Capture the cell that displays the provided text and extract its [x, y] central coordinate. 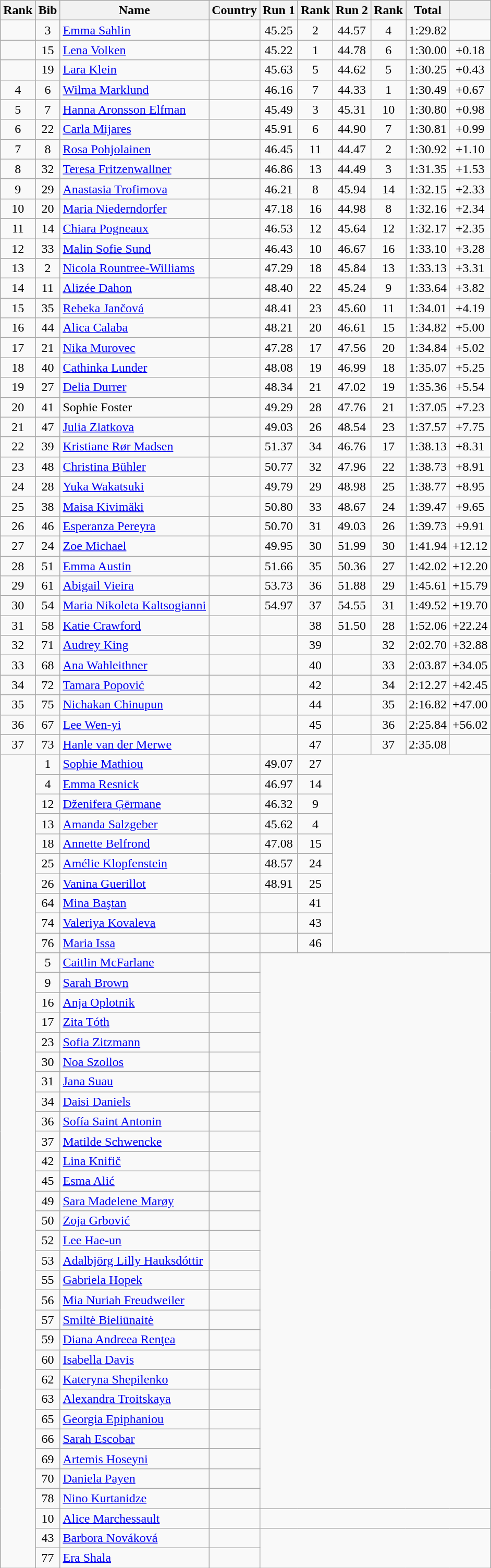
46.21 [278, 189]
2:35.08 [428, 744]
Daisi Daniels [134, 1101]
44.90 [352, 129]
51.99 [352, 546]
46.32 [278, 804]
Kristiane Rør Madsen [134, 447]
+0.43 [470, 70]
53.73 [278, 586]
45.24 [352, 288]
44.49 [352, 169]
48.67 [352, 506]
Barbora Nováková [134, 1538]
1:33.64 [428, 288]
73 [48, 744]
Vanina Guerillot [134, 884]
+2.35 [470, 228]
2:03.87 [428, 665]
50.80 [278, 506]
Sarah Brown [134, 983]
1:38.13 [428, 447]
45.91 [278, 129]
45.84 [352, 268]
67 [48, 725]
1:30.92 [428, 149]
Sara Madelene Marøy [134, 1200]
Sarah Escobar [134, 1439]
49.29 [278, 407]
1:39.73 [428, 526]
+32.88 [470, 645]
47.08 [278, 843]
44.47 [352, 149]
1:38.73 [428, 467]
48.40 [278, 288]
68 [48, 665]
1:31.35 [428, 169]
45.31 [352, 109]
+56.02 [470, 725]
Maria Issa [134, 943]
45.62 [278, 824]
Country [235, 10]
Total [428, 10]
Sofía Saint Antonin [134, 1121]
Esperanza Pereyra [134, 526]
Cathinka Lunder [134, 367]
70 [48, 1478]
Lee Hae-un [134, 1241]
+7.23 [470, 407]
59 [48, 1340]
+5.00 [470, 328]
Wilma Marklund [134, 90]
51 [48, 566]
1:45.61 [428, 586]
Noa Szollos [134, 1062]
Isabella Davis [134, 1359]
Caitlin McFarlane [134, 963]
Rosa Pohjolainen [134, 149]
1:42.02 [428, 566]
+4.19 [470, 308]
+5.25 [470, 367]
46.61 [352, 328]
Lara Klein [134, 70]
1:37.05 [428, 407]
46.67 [352, 249]
60 [48, 1359]
64 [48, 903]
Kateryna Shepilenko [134, 1379]
+1.10 [470, 149]
Alexandra Troitskaya [134, 1399]
50.70 [278, 526]
44.78 [352, 50]
45.64 [352, 228]
Mia Nuriah Freudweiler [134, 1300]
Nika Murovec [134, 348]
Ana Wahleithner [134, 665]
47.28 [278, 348]
Tamara Popović [134, 685]
46.43 [278, 249]
Christina Bühler [134, 467]
Hanle van der Merwe [134, 744]
Lena Volken [134, 50]
2:16.82 [428, 705]
51.37 [278, 447]
Emma Resnick [134, 784]
58 [48, 626]
48.21 [278, 328]
1:33.10 [428, 249]
50.36 [352, 566]
48.08 [278, 367]
Zita Tóth [134, 1022]
1:30.25 [428, 70]
+15.79 [470, 586]
Era Shala [134, 1558]
Mina Baştan [134, 903]
Alica Calaba [134, 328]
Yuka Wakatsuki [134, 486]
2:02.70 [428, 645]
46.16 [278, 90]
1:38.77 [428, 486]
+42.45 [470, 685]
1:34.84 [428, 348]
1:29.82 [428, 30]
69 [48, 1459]
1:52.06 [428, 626]
50 [48, 1221]
Lee Wen-yi [134, 725]
+47.00 [470, 705]
Abigail Vieira [134, 586]
49.95 [278, 546]
Jana Suau [134, 1082]
50.77 [278, 467]
Zoe Michael [134, 546]
66 [48, 1439]
Maria Niederndorfer [134, 209]
1:32.17 [428, 228]
48.41 [278, 308]
56 [48, 1300]
47.96 [352, 467]
48.34 [278, 387]
Run 2 [352, 10]
1:39.47 [428, 506]
78 [48, 1498]
51.88 [352, 586]
54.97 [278, 606]
46.97 [278, 784]
Zoja Grbović [134, 1221]
Katie Crawford [134, 626]
Emma Sahlin [134, 30]
Nino Kurtanidze [134, 1498]
46.53 [278, 228]
Gabriela Hopek [134, 1280]
46.99 [352, 367]
45.22 [278, 50]
49.07 [278, 764]
45.60 [352, 308]
Dženifera Ģērmane [134, 804]
2:12.27 [428, 685]
48.98 [352, 486]
Artemis Hoseyni [134, 1459]
+8.31 [470, 447]
Hanna Aronsson Elfman [134, 109]
+2.34 [470, 209]
Esma Alić [134, 1181]
Annette Belfrond [134, 843]
45.63 [278, 70]
48 [48, 467]
Anja Oplotnik [134, 1002]
45.94 [352, 189]
1:32.15 [428, 189]
71 [48, 645]
2:25.84 [428, 725]
1:30.80 [428, 109]
Run 1 [278, 10]
+8.95 [470, 486]
47.02 [352, 387]
Nicola Rountree-Williams [134, 268]
74 [48, 923]
52 [48, 1241]
Maria Nikoleta Kaltsogianni [134, 606]
45.25 [278, 30]
46.76 [352, 447]
1:49.52 [428, 606]
Chiara Pogneaux [134, 228]
51.66 [278, 566]
1:35.36 [428, 387]
+9.91 [470, 526]
+22.24 [470, 626]
Audrey King [134, 645]
Malin Sofie Sund [134, 249]
+12.12 [470, 546]
1:30.49 [428, 90]
1:30.81 [428, 129]
+0.67 [470, 90]
+3.82 [470, 288]
1:34.01 [428, 308]
Rebeka Jančová [134, 308]
1:32.16 [428, 209]
Sophie Foster [134, 407]
75 [48, 705]
49.79 [278, 486]
48.91 [278, 884]
Carla Mijares [134, 129]
Smiltė Bieliūnaitė [134, 1320]
Alizée Dahon [134, 288]
1:37.57 [428, 427]
+3.31 [470, 268]
Maisa Kivimäki [134, 506]
+12.20 [470, 566]
+0.99 [470, 129]
+8.91 [470, 467]
47.29 [278, 268]
61 [48, 586]
+0.98 [470, 109]
Daniela Payen [134, 1478]
+0.18 [470, 50]
Nichakan Chinupun [134, 705]
65 [48, 1419]
+9.65 [470, 506]
44.57 [352, 30]
+5.02 [470, 348]
Sophie Mathiou [134, 764]
+5.54 [470, 387]
54.55 [352, 606]
Julia Zlatkova [134, 427]
Emma Austin [134, 566]
55 [48, 1280]
53 [48, 1260]
62 [48, 1379]
47.18 [278, 209]
+1.53 [470, 169]
+19.70 [470, 606]
Lina Knifič [134, 1161]
Delia Durrer [134, 387]
1:35.07 [428, 367]
1:33.13 [428, 268]
45.49 [278, 109]
Bib [48, 10]
Matilde Schwencke [134, 1141]
44.62 [352, 70]
Alice Marchessault [134, 1518]
48.54 [352, 427]
49 [48, 1200]
48.57 [278, 863]
Amélie Klopfenstein [134, 863]
+3.28 [470, 249]
77 [48, 1558]
Georgia Epiphaniou [134, 1419]
1:34.82 [428, 328]
Amanda Salzgeber [134, 824]
51.50 [352, 626]
Adalbjörg Lilly Hauksdóttir [134, 1260]
Anastasia Trofimova [134, 189]
+34.05 [470, 665]
47.56 [352, 348]
76 [48, 943]
+7.75 [470, 427]
Name [134, 10]
1:30.00 [428, 50]
1:41.94 [428, 546]
Diana Andreea Renţea [134, 1340]
Valeriya Kovaleva [134, 923]
46.45 [278, 149]
44.33 [352, 90]
44.98 [352, 209]
57 [48, 1320]
+2.33 [470, 189]
72 [48, 685]
63 [48, 1399]
46.86 [278, 169]
54 [48, 606]
47.76 [352, 407]
Teresa Fritzenwallner [134, 169]
Sofia Zitzmann [134, 1042]
